Scan for the cell matching the given text and deliver its (X, Y) coordinate at center. 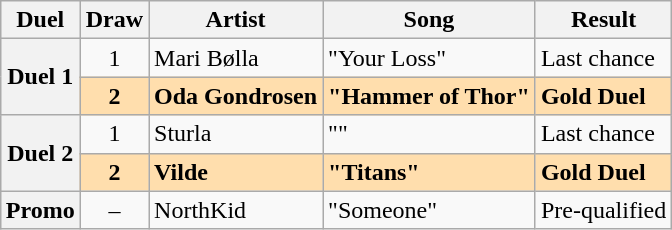
Artist (236, 20)
"Titans" (430, 172)
Duel 2 (40, 153)
Pre-qualified (603, 210)
Vilde (236, 172)
Mari Bølla (236, 58)
– (114, 210)
"Hammer of Thor" (430, 96)
Song (430, 20)
"Someone" (430, 210)
Oda Gondrosen (236, 96)
Duel (40, 20)
Result (603, 20)
"Your Loss" (430, 58)
"" (430, 134)
Draw (114, 20)
Sturla (236, 134)
Promo (40, 210)
NorthKid (236, 210)
Duel 1 (40, 77)
